Return the [X, Y] coordinate for the center point of the cell that contains the specified text.  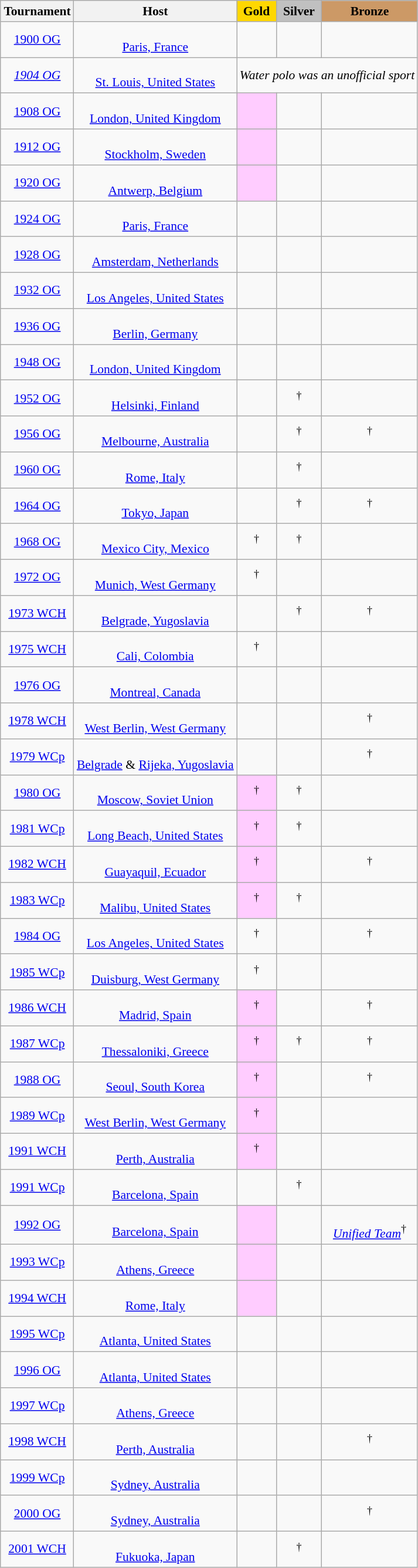
1952 OG [37, 398]
1989 WCp [37, 1116]
1981 WCp [37, 829]
1995 WCp [37, 1334]
Water polo was an unofficial sport [327, 75]
Guayaquil, Ecuador [155, 865]
Munich, West Germany [155, 577]
Thessaloniki, Greece [155, 1043]
1992 OG [37, 1225]
1924 OG [37, 218]
1956 OG [37, 434]
Fukuoka, Japan [155, 1549]
1988 OG [37, 1080]
Unified Team† [370, 1225]
1999 WCp [37, 1478]
1960 OG [37, 469]
Duisburg, West Germany [155, 972]
1964 OG [37, 506]
1985 WCp [37, 972]
2001 WCH [37, 1549]
1997 WCp [37, 1406]
1908 OG [37, 111]
1993 WCp [37, 1263]
Tournament [37, 11]
Bronze [370, 11]
Berlin, Germany [155, 326]
1984 OG [37, 937]
1980 OG [37, 792]
Host [155, 11]
1928 OG [37, 255]
1976 OG [37, 685]
Moscow, Soviet Union [155, 792]
Montreal, Canada [155, 685]
Cali, Colombia [155, 649]
Antwerp, Belgium [155, 183]
2000 OG [37, 1514]
1986 WCH [37, 1008]
Malibu, United States [155, 900]
Long Beach, United States [155, 829]
1932 OG [37, 291]
1920 OG [37, 183]
1972 OG [37, 577]
1979 WCp [37, 757]
1991 WCp [37, 1188]
1936 OG [37, 326]
1991 WCH [37, 1151]
Stockholm, Sweden [155, 147]
Amsterdam, Netherlands [155, 255]
Mexico City, Mexico [155, 542]
1998 WCH [37, 1441]
1912 OG [37, 147]
Seoul, South Korea [155, 1080]
1982 WCH [37, 865]
1948 OG [37, 363]
1994 WCH [37, 1298]
1978 WCH [37, 721]
Belgrade, Yugoslavia [155, 614]
Melbourne, Australia [155, 434]
1973 WCH [37, 614]
1983 WCp [37, 900]
Silver [299, 11]
1996 OG [37, 1370]
1975 WCH [37, 649]
Tokyo, Japan [155, 506]
1987 WCp [37, 1043]
1968 OG [37, 542]
Helsinki, Finland [155, 398]
1900 OG [37, 40]
1904 OG [37, 75]
Belgrade & Rijeka, Yugoslavia [155, 757]
St. Louis, United States [155, 75]
Madrid, Spain [155, 1008]
Gold [257, 11]
